Scan for the cell matching the given text and deliver its (x, y) coordinate at center. 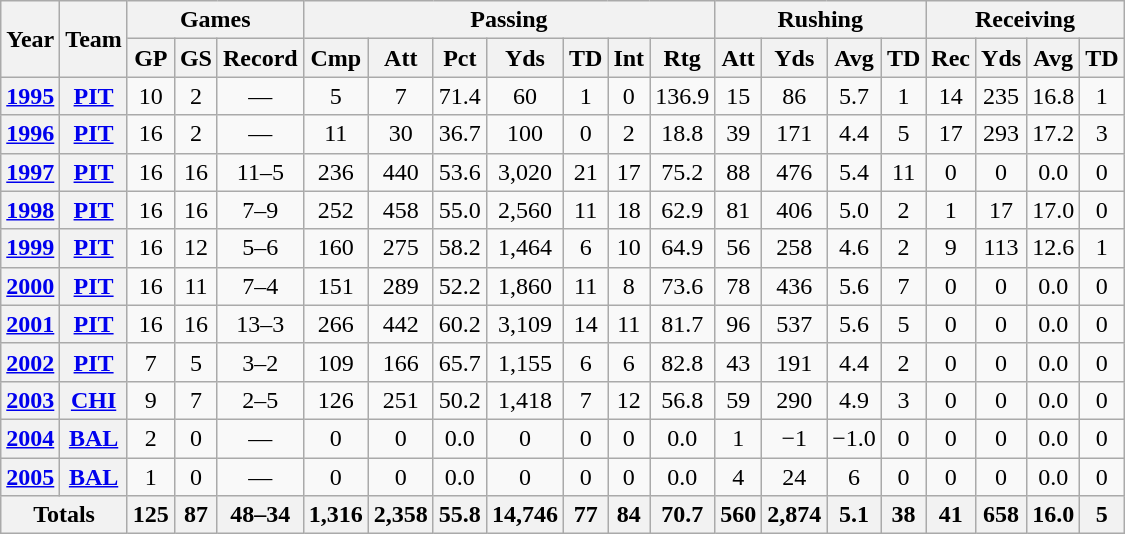
75.2 (682, 172)
2,358 (400, 515)
15 (738, 96)
18.8 (682, 134)
Receiving (1025, 20)
65.7 (460, 362)
48–34 (260, 515)
17.0 (1054, 210)
−1 (794, 438)
166 (400, 362)
2005 (30, 477)
30 (400, 134)
251 (400, 400)
Record (260, 58)
59 (738, 400)
2,560 (524, 210)
Rec (951, 58)
3,020 (524, 172)
41 (951, 515)
Rushing (820, 20)
39 (738, 134)
171 (794, 134)
87 (196, 515)
5.1 (854, 515)
1995 (30, 96)
60 (524, 96)
24 (794, 477)
73.6 (682, 286)
18 (629, 210)
440 (400, 172)
537 (794, 324)
290 (794, 400)
55.0 (460, 210)
275 (400, 248)
2002 (30, 362)
8 (629, 286)
113 (1002, 248)
70.7 (682, 515)
43 (738, 362)
1998 (30, 210)
458 (400, 210)
2,874 (794, 515)
5–6 (260, 248)
436 (794, 286)
5.4 (854, 172)
476 (794, 172)
64.9 (682, 248)
71.4 (460, 96)
62.9 (682, 210)
56.8 (682, 400)
191 (794, 362)
52.2 (460, 286)
38 (903, 515)
2001 (30, 324)
21 (585, 172)
84 (629, 515)
16.0 (1054, 515)
2003 (30, 400)
50.2 (460, 400)
1999 (30, 248)
109 (336, 362)
126 (336, 400)
3–2 (260, 362)
82.8 (682, 362)
289 (400, 286)
1,418 (524, 400)
77 (585, 515)
2000 (30, 286)
235 (1002, 96)
78 (738, 286)
−1.0 (854, 438)
5.7 (854, 96)
14,746 (524, 515)
1,464 (524, 248)
55.8 (460, 515)
GS (196, 58)
36.7 (460, 134)
4.6 (854, 248)
Rtg (682, 58)
151 (336, 286)
16.8 (1054, 96)
GP (150, 58)
160 (336, 248)
60.2 (460, 324)
252 (336, 210)
81 (738, 210)
236 (336, 172)
Pct (460, 58)
2004 (30, 438)
58.2 (460, 248)
96 (738, 324)
1,316 (336, 515)
1997 (30, 172)
5.0 (854, 210)
4.9 (854, 400)
53.6 (460, 172)
81.7 (682, 324)
1,860 (524, 286)
258 (794, 248)
12.6 (1054, 248)
100 (524, 134)
17.2 (1054, 134)
442 (400, 324)
2–5 (260, 400)
86 (794, 96)
125 (150, 515)
13–3 (260, 324)
293 (1002, 134)
Passing (508, 20)
Totals (64, 515)
Cmp (336, 58)
88 (738, 172)
1996 (30, 134)
11–5 (260, 172)
560 (738, 515)
406 (794, 210)
7–9 (260, 210)
7–4 (260, 286)
266 (336, 324)
CHI (94, 400)
Games (215, 20)
56 (738, 248)
658 (1002, 515)
1,155 (524, 362)
Year (30, 39)
4 (738, 477)
3,109 (524, 324)
Team (94, 39)
Int (629, 58)
136.9 (682, 96)
